Extract the (X, Y) coordinate from the center of the cell holding the provided text.  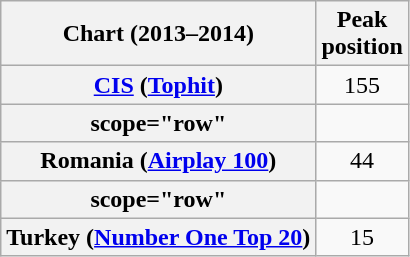
155 (362, 85)
Peakposition (362, 34)
Romania (Airplay 100) (158, 161)
Turkey (Number One Top 20) (158, 237)
44 (362, 161)
CIS (Tophit) (158, 85)
Chart (2013–2014) (158, 34)
15 (362, 237)
